Search for the cell housing the specified text and yield its [X, Y] center coordinate. 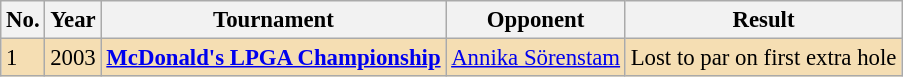
Lost to par on first extra hole [763, 58]
Tournament [274, 20]
Annika Sörenstam [536, 58]
McDonald's LPGA Championship [274, 58]
Year [73, 20]
Opponent [536, 20]
1 [23, 58]
Result [763, 20]
No. [23, 20]
2003 [73, 58]
